Provide the [x, y] coordinate of the cell's center where the given text is located.  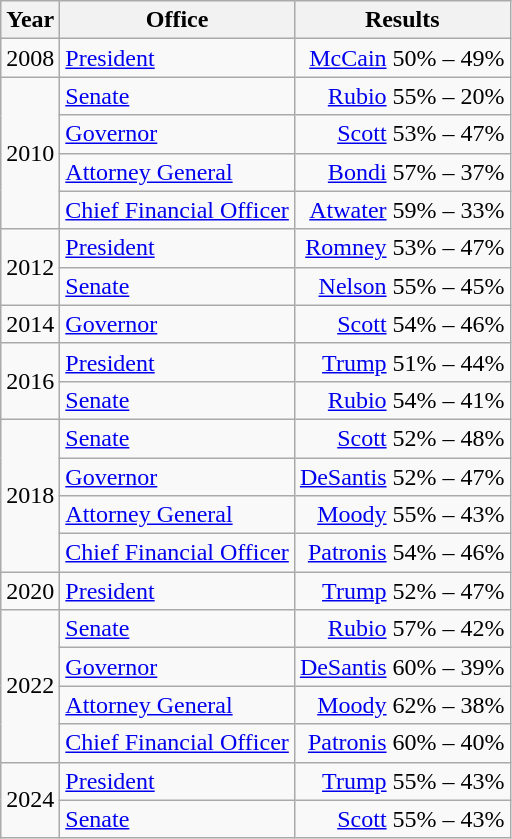
2022 [30, 686]
Moody 62% – 38% [402, 705]
2016 [30, 381]
Rubio 54% – 41% [402, 400]
McCain 50% – 49% [402, 58]
2014 [30, 324]
Patronis 60% – 40% [402, 743]
2008 [30, 58]
Patronis 54% – 46% [402, 553]
Scott 52% – 48% [402, 438]
Romney 53% – 47% [402, 248]
Scott 54% – 46% [402, 324]
2024 [30, 800]
Results [402, 20]
DeSantis 60% – 39% [402, 667]
Bondi 57% – 37% [402, 172]
Atwater 59% – 33% [402, 210]
Year [30, 20]
Nelson 55% – 45% [402, 286]
Trump 51% – 44% [402, 362]
Rubio 57% – 42% [402, 629]
Moody 55% – 43% [402, 515]
Scott 53% – 47% [402, 134]
2018 [30, 495]
Trump 52% – 47% [402, 591]
2010 [30, 153]
2012 [30, 267]
Trump 55% – 43% [402, 781]
2020 [30, 591]
Rubio 55% – 20% [402, 96]
Office [178, 20]
Scott 55% – 43% [402, 819]
DeSantis 52% – 47% [402, 477]
